Scan for the cell matching the given text and deliver its (X, Y) coordinate at center. 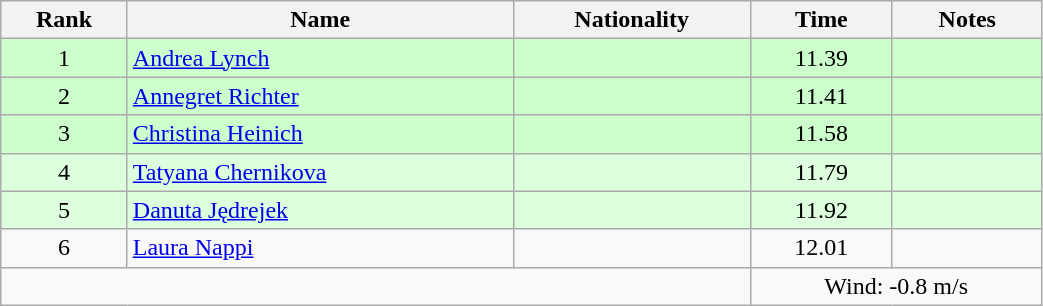
Rank (64, 20)
4 (64, 172)
11.79 (821, 172)
Danuta Jędrejek (320, 210)
Annegret Richter (320, 96)
1 (64, 58)
Notes (967, 20)
Christina Heinich (320, 134)
6 (64, 248)
Wind: -0.8 m/s (896, 286)
11.41 (821, 96)
Time (821, 20)
2 (64, 96)
Laura Nappi (320, 248)
12.01 (821, 248)
Andrea Lynch (320, 58)
11.92 (821, 210)
Tatyana Chernikova (320, 172)
3 (64, 134)
5 (64, 210)
Name (320, 20)
11.58 (821, 134)
11.39 (821, 58)
Nationality (632, 20)
